Search for the cell housing the specified text and yield its [X, Y] center coordinate. 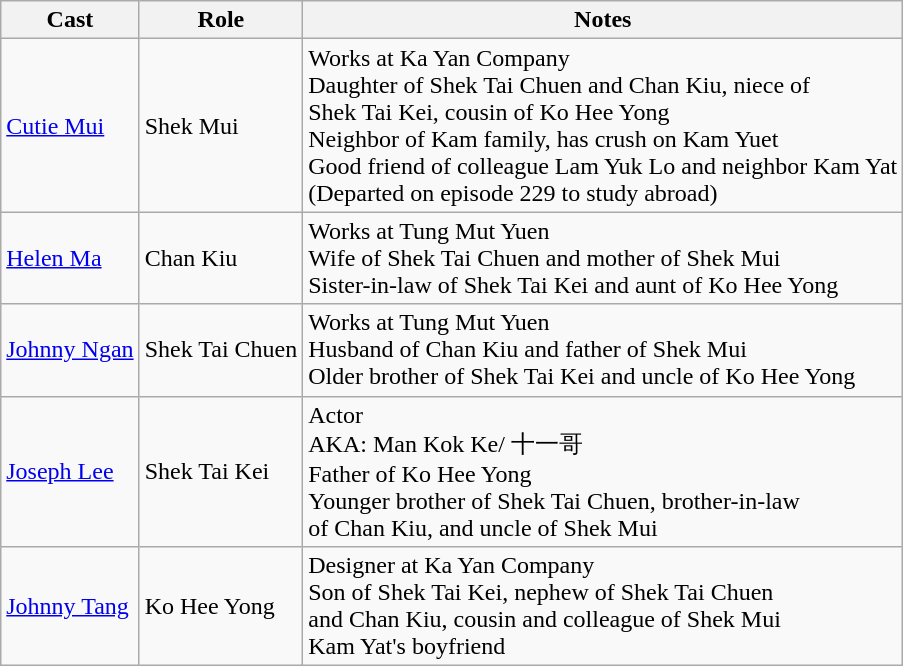
Chan Kiu [221, 258]
Ko Hee Yong [221, 606]
Cast [70, 20]
Shek Tai Chuen [221, 350]
Shek Mui [221, 126]
Works at Tung Mut YuenHusband of Chan Kiu and father of Shek MuiOlder brother of Shek Tai Kei and uncle of Ko Hee Yong [603, 350]
Joseph Lee [70, 472]
Johnny Tang [70, 606]
Helen Ma [70, 258]
Johnny Ngan [70, 350]
Cutie Mui [70, 126]
Works at Tung Mut YuenWife of Shek Tai Chuen and mother of Shek MuiSister-in-law of Shek Tai Kei and aunt of Ko Hee Yong [603, 258]
Designer at Ka Yan CompanySon of Shek Tai Kei, nephew of Shek Tai Chuenand Chan Kiu, cousin and colleague of Shek MuiKam Yat's boyfriend [603, 606]
Notes [603, 20]
ActorAKA: Man Kok Ke/ 十一哥Father of Ko Hee YongYounger brother of Shek Tai Chuen, brother-in-lawof Chan Kiu, and uncle of Shek Mui [603, 472]
Role [221, 20]
Shek Tai Kei [221, 472]
